Detect which cell encompasses the target text, then output its (x, y) center coordinate. 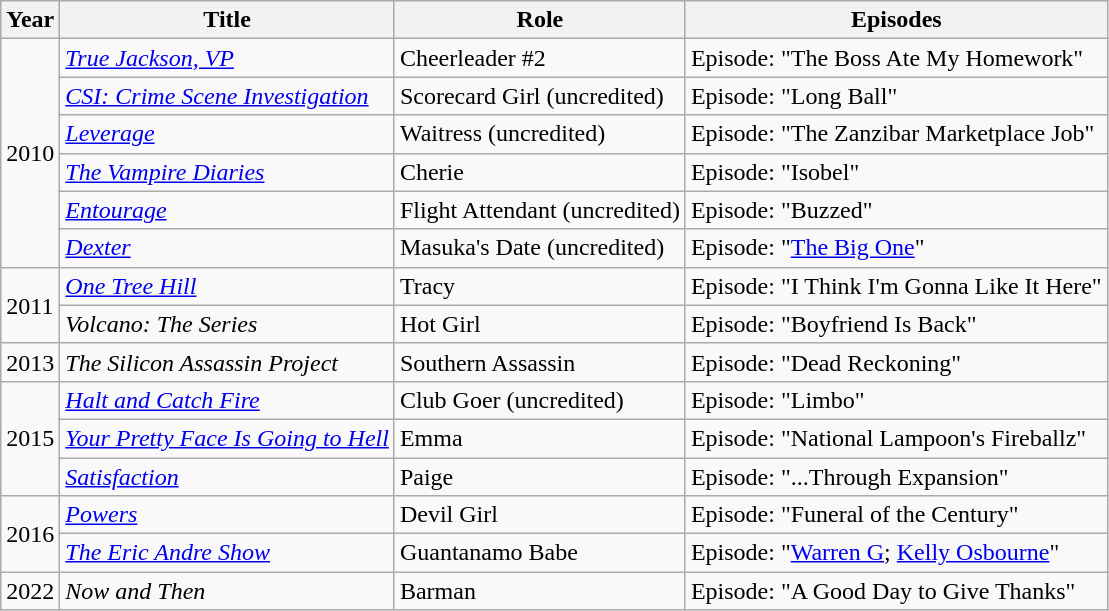
2011 (30, 305)
Episode: "Limbo" (896, 400)
Episode: "The Big One" (896, 248)
Dexter (228, 248)
Episodes (896, 20)
Barman (540, 591)
Emma (540, 438)
Episode: "Funeral of the Century" (896, 515)
CSI: Crime Scene Investigation (228, 96)
Scorecard Girl (uncredited) (540, 96)
Southern Assassin (540, 362)
Episode: "Buzzed" (896, 210)
True Jackson, VP (228, 58)
Episode: "Warren G; Kelly Osbourne" (896, 553)
2016 (30, 534)
The Vampire Diaries (228, 172)
Satisfaction (228, 477)
Leverage (228, 134)
Episode: "The Boss Ate My Homework" (896, 58)
Waitress (uncredited) (540, 134)
Devil Girl (540, 515)
Episode: "I Think I'm Gonna Like It Here" (896, 286)
Year (30, 20)
2015 (30, 438)
2013 (30, 362)
Club Goer (uncredited) (540, 400)
Entourage (228, 210)
Flight Attendant (uncredited) (540, 210)
Volcano: The Series (228, 324)
Title (228, 20)
Episode: "...Through Expansion" (896, 477)
Hot Girl (540, 324)
Cherie (540, 172)
Role (540, 20)
Episode: "A Good Day to Give Thanks" (896, 591)
Powers (228, 515)
Episode: "Dead Reckoning" (896, 362)
Guantanamo Babe (540, 553)
2010 (30, 153)
Episode: "The Zanzibar Marketplace Job" (896, 134)
Episode: "Isobel" (896, 172)
Episode: "Long Ball" (896, 96)
Cheerleader #2 (540, 58)
Paige (540, 477)
Halt and Catch Fire (228, 400)
Episode: "National Lampoon's Fireballz" (896, 438)
Your Pretty Face Is Going to Hell (228, 438)
2022 (30, 591)
Tracy (540, 286)
The Silicon Assassin Project (228, 362)
Masuka's Date (uncredited) (540, 248)
The Eric Andre Show (228, 553)
One Tree Hill (228, 286)
Now and Then (228, 591)
Episode: "Boyfriend Is Back" (896, 324)
